Provide the (x, y) coordinate of the cell's center where the given text is located.  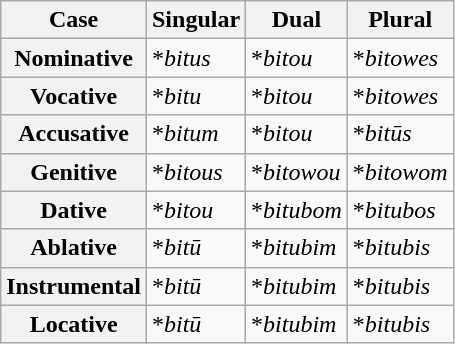
Instrumental (74, 286)
*bitowom (400, 172)
*bitu (196, 96)
Genitive (74, 172)
*bitowou (297, 172)
*bitūs (400, 134)
Nominative (74, 58)
*bitus (196, 58)
Case (74, 20)
*bitum (196, 134)
Vocative (74, 96)
Dative (74, 210)
Ablative (74, 248)
*bitubom (297, 210)
Plural (400, 20)
Accusative (74, 134)
Locative (74, 324)
*bitubos (400, 210)
Singular (196, 20)
Dual (297, 20)
*bitous (196, 172)
